Pinpoint the cell where the given text exists, returning its (x, y) midpoint coordinate. 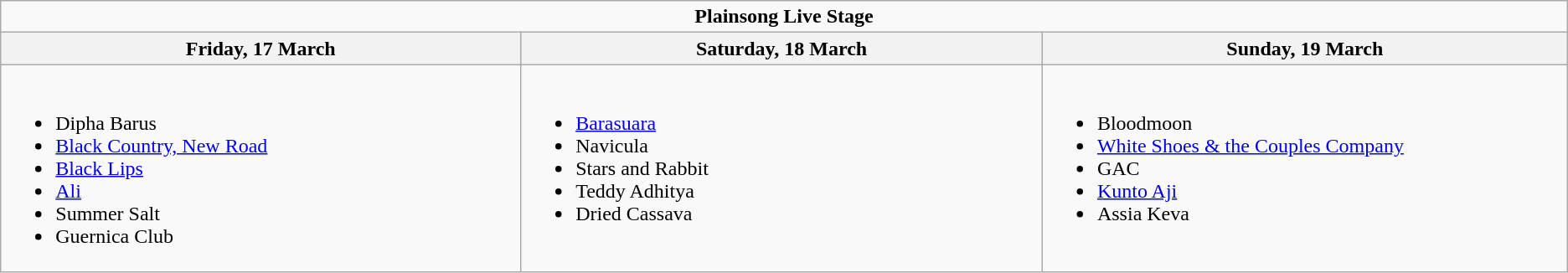
Sunday, 19 March (1305, 49)
Plainsong Live Stage (784, 17)
BloodmoonWhite Shoes & the Couples CompanyGACKunto AjiAssia Keva (1305, 168)
BarasuaraNaviculaStars and RabbitTeddy AdhityaDried Cassava (782, 168)
Friday, 17 March (261, 49)
Saturday, 18 March (782, 49)
Dipha BarusBlack Country, New RoadBlack LipsAliSummer SaltGuernica Club (261, 168)
